Output the [x, y] coordinate of the center of the cell containing the given text.  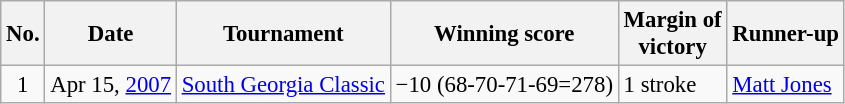
Tournament [283, 34]
Winning score [504, 34]
South Georgia Classic [283, 85]
Date [110, 34]
1 [23, 85]
No. [23, 34]
Matt Jones [786, 85]
1 stroke [672, 85]
−10 (68-70-71-69=278) [504, 85]
Margin ofvictory [672, 34]
Apr 15, 2007 [110, 85]
Runner-up [786, 34]
